Search for the cell housing the specified text and yield its (X, Y) center coordinate. 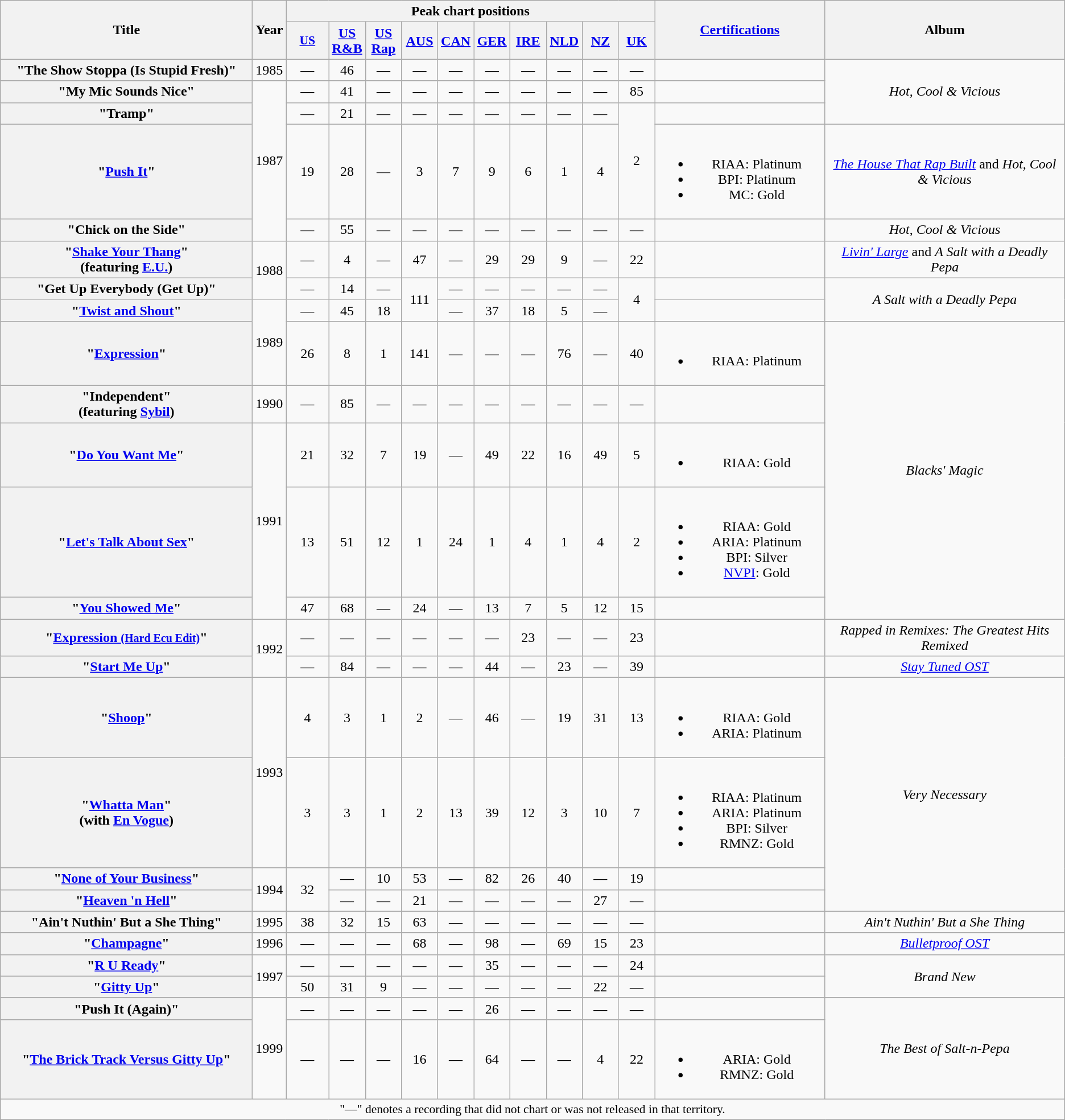
"The Show Stoppa (Is Stupid Fresh)" (126, 70)
RIAA: GoldARIA: Platinum (740, 718)
1988 (270, 270)
"Push It (Again)" (126, 1008)
27 (601, 900)
1994 (270, 890)
"Independent" (featuring Sybil) (126, 404)
NLD (564, 41)
UK (637, 41)
41 (347, 92)
Certifications (740, 30)
6 (528, 172)
"Get Up Everybody (Get Up)" (126, 289)
51 (347, 542)
GER (492, 41)
"None of Your Business" (126, 879)
AUS (420, 41)
Brand New (945, 976)
"Shake Your Thang"(featuring E.U.) (126, 260)
"Start Me Up" (126, 667)
Very Necessary (945, 794)
1989 (270, 343)
111 (420, 299)
1990 (270, 404)
"Tramp" (126, 113)
141 (420, 353)
IRE (528, 41)
1985 (270, 70)
1992 (270, 649)
"Gitty Up" (126, 987)
98 (492, 944)
A Salt with a Deadly Pepa (945, 299)
1999 (270, 1048)
37 (492, 310)
"Heaven 'n Hell" (126, 900)
76 (564, 353)
"Shoop" (126, 718)
"R U Ready" (126, 965)
"Do You Want Me" (126, 454)
"—" denotes a recording that did not chart or was not released in that territory. (532, 1109)
"Champagne" (126, 944)
44 (492, 667)
14 (347, 289)
35 (492, 965)
RIAA: PlatinumBPI: PlatinumMC: Gold (740, 172)
"My Mic Sounds Nice" (126, 92)
1995 (270, 922)
"Let's Talk About Sex" (126, 542)
1991 (270, 520)
Stay Tuned OST (945, 667)
Ain't Nuthin' But a She Thing (945, 922)
1996 (270, 944)
53 (420, 879)
"Ain't Nuthin' But a She Thing" (126, 922)
CAN (456, 41)
US (307, 41)
"Chick on the Side" (126, 230)
38 (307, 922)
RIAA: Gold (740, 454)
Blacks' Magic (945, 470)
Peak chart positions (470, 11)
RIAA: Platinum (740, 353)
"Expression (Hard Ecu Edit)" (126, 637)
1993 (270, 773)
69 (564, 944)
1997 (270, 976)
The House That Rap Built and Hot, Cool & Vicious (945, 172)
The Best of Salt-n-Pepa (945, 1048)
55 (347, 230)
28 (347, 172)
US R&B (347, 41)
"You Showed Me" (126, 608)
NZ (601, 41)
64 (492, 1059)
Livin' Large and A Salt with a Deadly Pepa (945, 260)
Title (126, 30)
Bulletproof OST (945, 944)
82 (492, 879)
50 (307, 987)
Rapped in Remixes: The Greatest Hits Remixed (945, 637)
63 (420, 922)
45 (347, 310)
8 (347, 353)
"Expression" (126, 353)
"The Brick Track Versus Gitty Up" (126, 1059)
ARIA: GoldRMNZ: Gold (740, 1059)
Album (945, 30)
US Rap (383, 41)
RIAA: GoldARIA: PlatinumBPI: SilverNVPI: Gold (740, 542)
84 (347, 667)
Year (270, 30)
1987 (270, 160)
"Push It" (126, 172)
"Whatta Man"(with En Vogue) (126, 813)
RIAA: PlatinumARIA: PlatinumBPI: SilverRMNZ: Gold (740, 813)
"Twist and Shout" (126, 310)
